Locate the cell with the specified text and output its [X, Y] center coordinate. 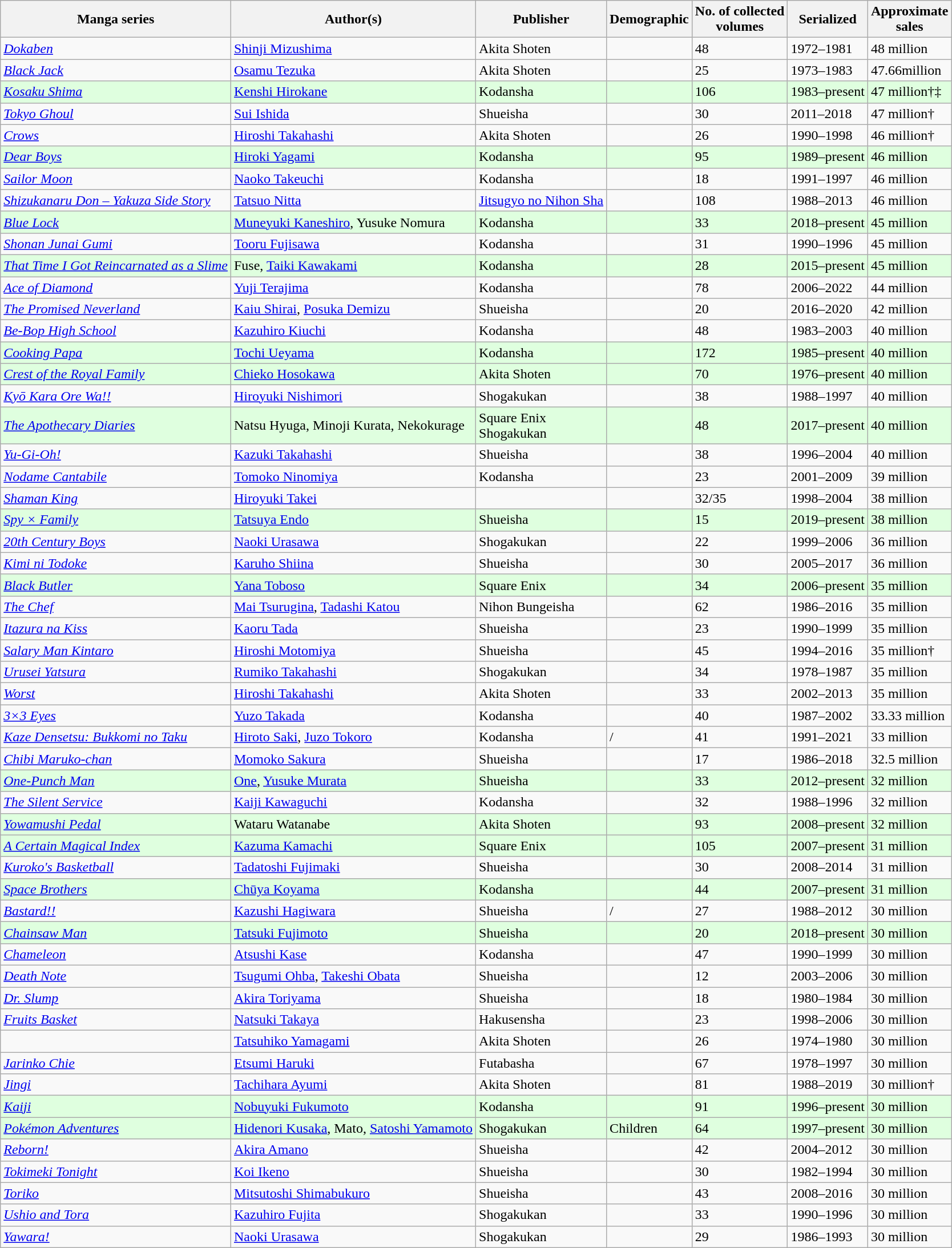
33 million [910, 737]
Natsuki Takaya [353, 1020]
Yawara! [116, 1237]
Shonan Junai Gumi [116, 244]
Kaoru Tada [353, 628]
39 million [910, 476]
93 [740, 824]
Naoko Takeuchi [353, 179]
Kaze Densetsu: Bukkomi no Taku [116, 737]
1988–2019 [828, 1085]
1985–present [828, 353]
Kazuhiro Kiuchi [353, 331]
20th Century Boys [116, 542]
Space Brothers [116, 889]
2008–2016 [828, 1193]
The Silent Service [116, 802]
1988–1997 [828, 396]
81 [740, 1085]
Crows [116, 135]
Dokaben [116, 49]
Chainsaw Man [116, 932]
Natsu Hyuga, Minoji Kurata, Nekokurage [353, 426]
Kosaku Shima [116, 92]
2008–2014 [828, 867]
Square EnixShogakukan [541, 426]
Be-Bop High School [116, 331]
Manga series [116, 19]
Yuzo Takada [353, 716]
1986–2018 [828, 759]
Tatsuki Fujimoto [353, 932]
44 million [910, 287]
Tomoko Ninomiya [353, 476]
Yowamushi Pedal [116, 824]
1990–1998 [828, 135]
Kazuki Takahashi [353, 455]
46 million† [910, 135]
Kimi ni Todoke [116, 563]
Nobuyuki Fukumoto [353, 1106]
Yu-Gi-Oh! [116, 455]
1986–1993 [828, 1237]
Dear Boys [116, 157]
Toriko [116, 1193]
Kyō Kara Ore Wa!! [116, 396]
31 [740, 244]
Tatsuhiko Yamagami [353, 1041]
30 million† [910, 1085]
29 [740, 1237]
2002–2013 [828, 694]
27 [740, 911]
33.33 million [910, 716]
Wataru Watanabe [353, 824]
Shinji Mizushima [353, 49]
64 [740, 1128]
2019–present [828, 520]
42 million [910, 309]
1998–2006 [828, 1020]
Kaiu Shirai, Posuka Demizu [353, 309]
Hiroki Yagami [353, 157]
Shizukanaru Don – Yakuza Side Story [116, 200]
Spy × Family [116, 520]
Kenshi Hirokane [353, 92]
Salary Man Kintaro [116, 650]
2005–2017 [828, 563]
Yuji Terajima [353, 287]
Ushio and Tora [116, 1215]
Chibi Maruko-chan [116, 759]
48 million [910, 49]
The Apothecary Diaries [116, 426]
The Chef [116, 607]
No. of collectedvolumes [740, 19]
32 [740, 802]
Hiroyuki Takei [353, 498]
1988–1996 [828, 802]
Koi Ikeno [353, 1172]
2006–2022 [828, 287]
Mai Tsurugina, Tadashi Katou [353, 607]
15 [740, 520]
Kazuhiro Fujita [353, 1215]
Fuse, Taiki Kawakami [353, 265]
1973–1983 [828, 70]
91 [740, 1106]
Hiroyuki Nishimori [353, 396]
32/35 [740, 498]
28 [740, 265]
45 [740, 650]
2001–2009 [828, 476]
Approximatesales [910, 19]
One-Punch Man [116, 781]
Tokyo Ghoul [116, 114]
Tooru Fujisawa [353, 244]
44 [740, 889]
Tochi Ueyama [353, 353]
1976–present [828, 374]
Yana Toboso [353, 585]
Hiroto Saki, Juzo Tokoro [353, 737]
1989–present [828, 157]
40 [740, 716]
Ace of Diamond [116, 287]
Futabasha [541, 1063]
2006–present [828, 585]
Tokimeki Tonight [116, 1172]
25 [740, 70]
2016–2020 [828, 309]
Kazuma Kamachi [353, 846]
1982–1994 [828, 1172]
1991–2021 [828, 737]
Kaiji Kawaguchi [353, 802]
Jitsugyo no Nihon Sha [541, 200]
Chieko Hosokawa [353, 374]
Reborn! [116, 1150]
A Certain Magical Index [116, 846]
Tatsuya Endo [353, 520]
172 [740, 353]
Hakusensha [541, 1020]
2017–present [828, 426]
Kaiji [116, 1106]
Serialized [828, 19]
105 [740, 846]
Crest of the Royal Family [116, 374]
1988–2013 [828, 200]
Hiroshi Motomiya [353, 650]
Fruits Basket [116, 1020]
43 [740, 1193]
Dr. Slump [116, 998]
Kuroko's Basketball [116, 867]
Bastard!! [116, 911]
95 [740, 157]
1999–2006 [828, 542]
Momoko Sakura [353, 759]
Pokémon Adventures [116, 1128]
1978–1987 [828, 672]
32.5 million [910, 759]
Tatsuo Nitta [353, 200]
1991–1997 [828, 179]
Jarinko Chie [116, 1063]
Worst [116, 694]
17 [740, 759]
1983–present [828, 92]
1986–2016 [828, 607]
106 [740, 92]
Tadatoshi Fujimaki [353, 867]
47.66million [910, 70]
2003–2006 [828, 976]
Urusei Yatsura [116, 672]
Osamu Tezuka [353, 70]
12 [740, 976]
47 million†‡ [910, 92]
1987–2002 [828, 716]
78 [740, 287]
Nihon Bungeisha [541, 607]
1996–present [828, 1106]
Jingi [116, 1085]
1980–1984 [828, 998]
Akira Amano [353, 1150]
47 [740, 954]
Tsugumi Ohba, Takeshi Obata [353, 976]
Nodame Cantabile [116, 476]
67 [740, 1063]
1972–1981 [828, 49]
1988–2012 [828, 911]
1978–1997 [828, 1063]
Black Jack [116, 70]
2012–present [828, 781]
1996–2004 [828, 455]
Chameleon [116, 954]
2004–2012 [828, 1150]
Etsumi Haruki [353, 1063]
That Time I Got Reincarnated as a Slime [116, 265]
47 million† [910, 114]
108 [740, 200]
Publisher [541, 19]
Akira Toriyama [353, 998]
41 [740, 737]
Atsushi Kase [353, 954]
Blue Lock [116, 222]
Sailor Moon [116, 179]
Chūya Koyama [353, 889]
Kazushi Hagiwara [353, 911]
42 [740, 1150]
70 [740, 374]
Itazura na Kiss [116, 628]
Rumiko Takahashi [353, 672]
The Promised Neverland [116, 309]
Children [650, 1128]
1983–2003 [828, 331]
One, Yusuke Murata [353, 781]
1998–2004 [828, 498]
Demographic [650, 19]
Cooking Papa [116, 353]
Tachihara Ayumi [353, 1085]
1994–2016 [828, 650]
Sui Ishida [353, 114]
Author(s) [353, 19]
Shaman King [116, 498]
Hidenori Kusaka, Mato, Satoshi Yamamoto [353, 1128]
1974–1980 [828, 1041]
Black Butler [116, 585]
22 [740, 542]
35 million† [910, 650]
1997–present [828, 1128]
3×3 Eyes [116, 716]
2008–present [828, 824]
Karuho Shiina [353, 563]
Death Note [116, 976]
2011–2018 [828, 114]
Mitsutoshi Shimabukuro [353, 1193]
62 [740, 607]
2015–present [828, 265]
Muneyuki Kaneshiro, Yusuke Nomura [353, 222]
